Determine the [X, Y] coordinate at the center of the cell enclosing the given text.  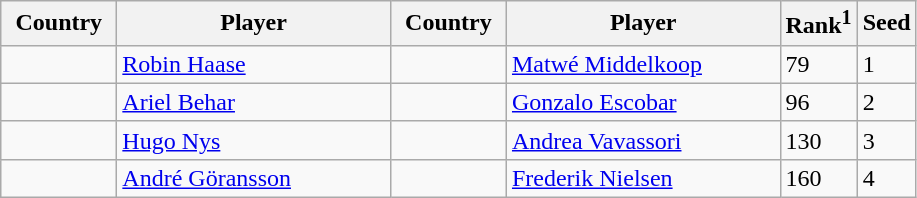
79 [818, 64]
Seed [886, 24]
Gonzalo Escobar [643, 102]
130 [818, 140]
160 [818, 178]
Robin Haase [254, 64]
4 [886, 178]
Andrea Vavassori [643, 140]
Ariel Behar [254, 102]
Hugo Nys [254, 140]
1 [886, 64]
André Göransson [254, 178]
2 [886, 102]
3 [886, 140]
Rank1 [818, 24]
Matwé Middelkoop [643, 64]
Frederik Nielsen [643, 178]
96 [818, 102]
